From the cell containing the given text, extract its center point as [x, y] coordinate. 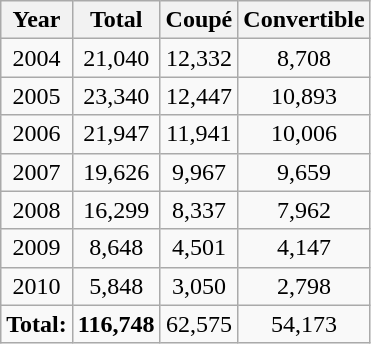
21,947 [116, 134]
62,575 [199, 324]
4,147 [304, 248]
2010 [37, 286]
16,299 [116, 210]
8,708 [304, 58]
8,337 [199, 210]
23,340 [116, 96]
116,748 [116, 324]
2007 [37, 172]
2006 [37, 134]
9,967 [199, 172]
5,848 [116, 286]
2009 [37, 248]
9,659 [304, 172]
Coupé [199, 20]
Total: [37, 324]
3,050 [199, 286]
Year [37, 20]
4,501 [199, 248]
12,447 [199, 96]
54,173 [304, 324]
12,332 [199, 58]
2,798 [304, 286]
11,941 [199, 134]
19,626 [116, 172]
Convertible [304, 20]
10,006 [304, 134]
2004 [37, 58]
7,962 [304, 210]
2008 [37, 210]
8,648 [116, 248]
Total [116, 20]
21,040 [116, 58]
2005 [37, 96]
10,893 [304, 96]
